Detect which cell encompasses the target text, then output its (x, y) center coordinate. 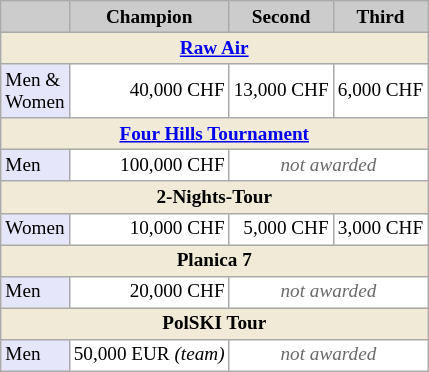
3,000 CHF (380, 229)
Four Hills Tournament (214, 134)
Men &Women (35, 91)
Second (281, 17)
Third (380, 17)
13,000 CHF (281, 91)
Champion (149, 17)
50,000 EUR (team) (149, 355)
100,000 CHF (149, 166)
5,000 CHF (281, 229)
Raw Air (214, 48)
2-Nights-Tour (214, 197)
Planica 7 (214, 261)
40,000 CHF (149, 91)
Women (35, 229)
10,000 CHF (149, 229)
6,000 CHF (380, 91)
PolSKI Tour (214, 324)
20,000 CHF (149, 292)
